Output the [x, y] coordinate of the center of the cell containing the given text.  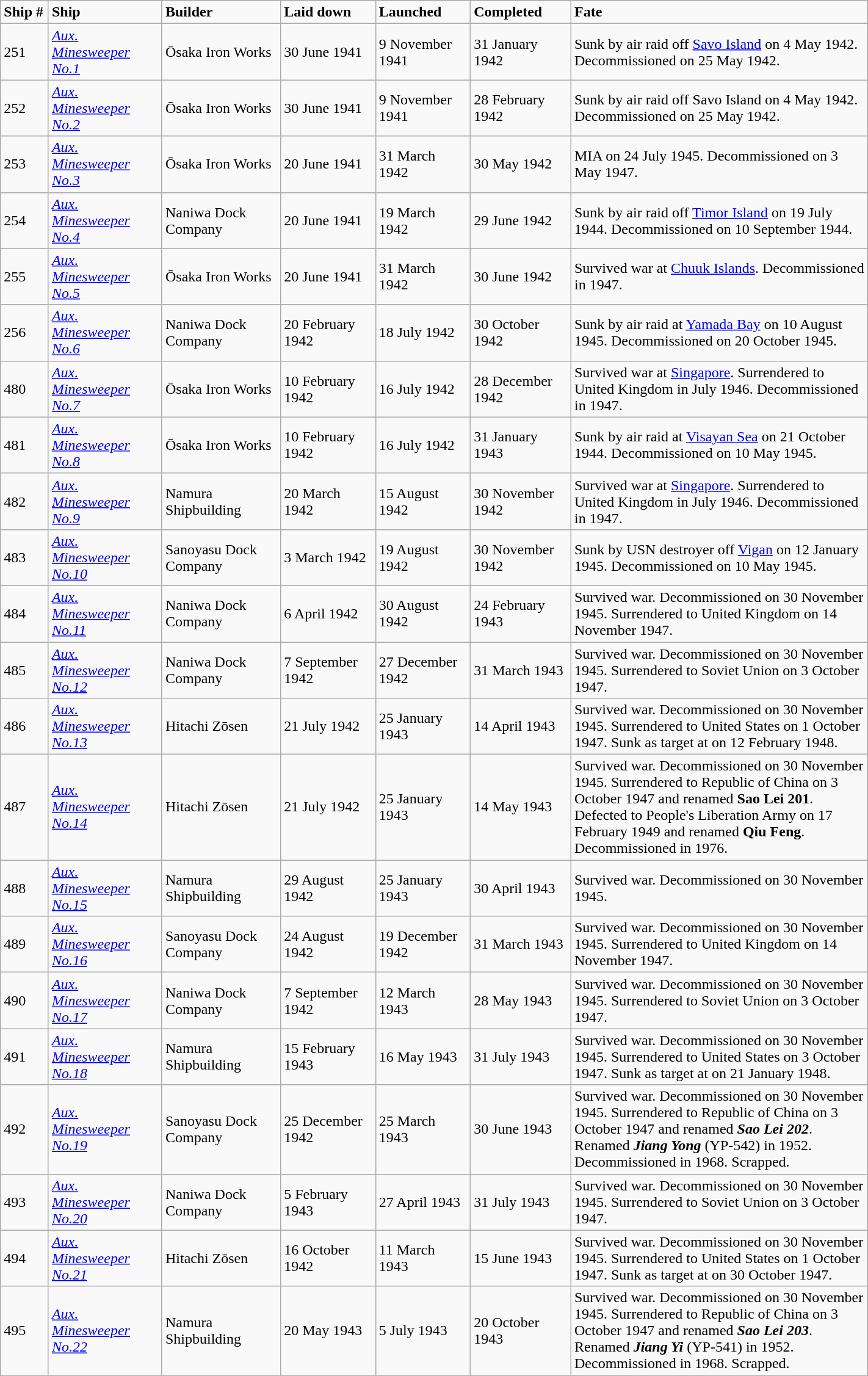
20 March 1942 [328, 501]
Aux. Minesweeper No.3 [105, 164]
494 [24, 1258]
30 October 1942 [521, 333]
30 June 1943 [521, 1129]
483 [24, 557]
27 December 1942 [423, 670]
3 March 1942 [328, 557]
485 [24, 670]
27 April 1943 [423, 1202]
30 June 1942 [521, 277]
495 [24, 1331]
12 March 1943 [423, 1001]
30 April 1943 [521, 888]
Launched [423, 12]
Sunk by air raid at Visayan Sea on 21 October 1944. Decommissioned on 10 May 1945. [719, 445]
Aux. Minesweeper No.6 [105, 333]
Aux. Minesweeper No.2 [105, 108]
Aux. Minesweeper No.19 [105, 1129]
489 [24, 944]
Fate [719, 12]
493 [24, 1202]
5 July 1943 [423, 1331]
MIA on 24 July 1945. Decommissioned on 3 May 1947. [719, 164]
482 [24, 501]
256 [24, 333]
28 December 1942 [521, 389]
Sunk by air raid off Timor Island on 19 July 1944. Decommissioned on 10 September 1944. [719, 220]
31 January 1943 [521, 445]
Survived war. Decommissioned on 30 November 1945. Surrendered to United States on 1 October 1947. Sunk as target at on 30 October 1947. [719, 1258]
Aux. Minesweeper No.11 [105, 614]
20 October 1943 [521, 1331]
19 December 1942 [423, 944]
Sunk by USN destroyer off Vigan on 12 January 1945. Decommissioned on 10 May 1945. [719, 557]
Aux. Minesweeper No.7 [105, 389]
24 February 1943 [521, 614]
Laid down [328, 12]
Aux. Minesweeper No.10 [105, 557]
30 August 1942 [423, 614]
16 October 1942 [328, 1258]
29 June 1942 [521, 220]
490 [24, 1001]
Aux. Minesweeper No.13 [105, 726]
5 February 1943 [328, 1202]
251 [24, 52]
6 April 1942 [328, 614]
Aux. Minesweeper No.15 [105, 888]
255 [24, 277]
15 February 1943 [328, 1057]
Aux. Minesweeper No.20 [105, 1202]
19 August 1942 [423, 557]
484 [24, 614]
Completed [521, 12]
Aux. Minesweeper No.9 [105, 501]
481 [24, 445]
Aux. Minesweeper No.22 [105, 1331]
Aux. Minesweeper No.12 [105, 670]
Aux. Minesweeper No.17 [105, 1001]
Builder [221, 12]
Aux. Minesweeper No.18 [105, 1057]
Ship [105, 12]
11 March 1943 [423, 1258]
492 [24, 1129]
19 March 1942 [423, 220]
20 February 1942 [328, 333]
Ship # [24, 12]
14 April 1943 [521, 726]
15 August 1942 [423, 501]
28 February 1942 [521, 108]
16 May 1943 [423, 1057]
253 [24, 164]
Aux. Minesweeper No.4 [105, 220]
15 June 1943 [521, 1258]
488 [24, 888]
Aux. Minesweeper No.1 [105, 52]
480 [24, 389]
Aux. Minesweeper No.5 [105, 277]
Aux. Minesweeper No.21 [105, 1258]
24 August 1942 [328, 944]
Survived war. Decommissioned on 30 November 1945. Surrendered to United States on 1 October 1947. Sunk as target at on 12 February 1948. [719, 726]
18 July 1942 [423, 333]
29 August 1942 [328, 888]
31 January 1942 [521, 52]
Sunk by air raid at Yamada Bay on 10 August 1945. Decommissioned on 20 October 1945. [719, 333]
20 May 1943 [328, 1331]
Aux. Minesweeper No.14 [105, 807]
25 March 1943 [423, 1129]
487 [24, 807]
486 [24, 726]
Survived war. Decommissioned on 30 November 1945. Surrendered to United States on 3 October 1947. Sunk as target at on 21 January 1948. [719, 1057]
254 [24, 220]
491 [24, 1057]
Survived war at Chuuk Islands. Decommissioned in 1947. [719, 277]
28 May 1943 [521, 1001]
Aux. Minesweeper No.8 [105, 445]
25 December 1942 [328, 1129]
Aux. Minesweeper No.16 [105, 944]
14 May 1943 [521, 807]
252 [24, 108]
Survived war. Decommissioned on 30 November 1945. [719, 888]
30 May 1942 [521, 164]
